Output the [X, Y] coordinate of the center of the cell containing the given text.  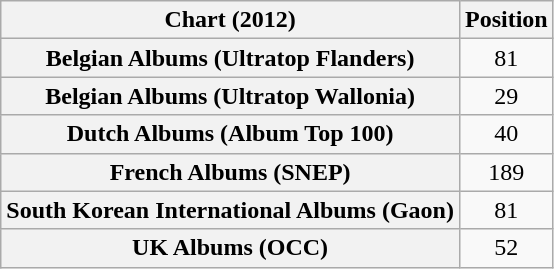
52 [506, 248]
Belgian Albums (Ultratop Wallonia) [230, 96]
UK Albums (OCC) [230, 248]
Position [506, 20]
40 [506, 134]
189 [506, 172]
Dutch Albums (Album Top 100) [230, 134]
Belgian Albums (Ultratop Flanders) [230, 58]
French Albums (SNEP) [230, 172]
29 [506, 96]
South Korean International Albums (Gaon) [230, 210]
Chart (2012) [230, 20]
